Provide the [x, y] coordinate of the cell's center where the given text is located.  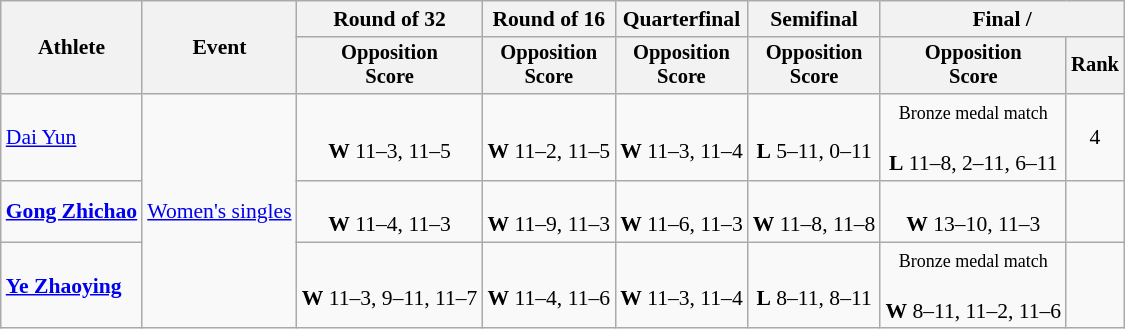
W 11–2, 11–5 [548, 138]
4 [1095, 138]
Round of 16 [548, 19]
Event [219, 48]
Athlete [72, 48]
W 11–4, 11–6 [548, 286]
W 11–3, 11–5 [390, 138]
W 11–4, 11–3 [390, 212]
W 11–9, 11–3 [548, 212]
W 13–10, 11–3 [973, 212]
W 11–6, 11–3 [682, 212]
Ye Zhaoying [72, 286]
Semifinal [814, 19]
Quarterfinal [682, 19]
Dai Yun [72, 138]
L 5–11, 0–11 [814, 138]
W 11–3, 9–11, 11–7 [390, 286]
W 11–8, 11–8 [814, 212]
Round of 32 [390, 19]
Bronze medal matchL 11–8, 2–11, 6–11 [973, 138]
Women's singles [219, 211]
Final / [1002, 19]
Rank [1095, 66]
Bronze medal matchW 8–11, 11–2, 11–6 [973, 286]
Gong Zhichao [72, 212]
L 8–11, 8–11 [814, 286]
